Identify which cell holds the provided text, then report its [X, Y] central coordinate. 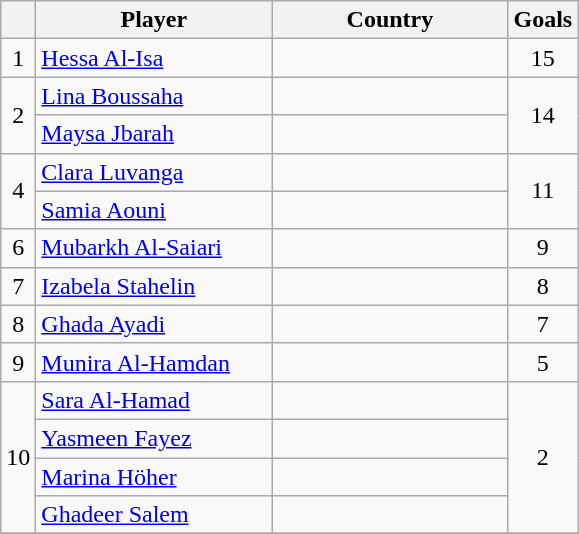
Goals [543, 20]
4 [18, 191]
15 [543, 58]
Sara Al-Hamad [154, 400]
1 [18, 58]
Samia Aouni [154, 210]
Clara Luvanga [154, 172]
Maysa Jbarah [154, 134]
Marina Höher [154, 477]
6 [18, 248]
Izabela Stahelin [154, 286]
Munira Al-Hamdan [154, 362]
5 [543, 362]
Ghadeer Salem [154, 515]
Lina Boussaha [154, 96]
Country [390, 20]
14 [543, 115]
11 [543, 191]
10 [18, 457]
Mubarkh Al-Saiari [154, 248]
Hessa Al-Isa [154, 58]
Ghada Ayadi [154, 324]
Player [154, 20]
Yasmeen Fayez [154, 438]
